Locate the cell with the specified text and output its [X, Y] center coordinate. 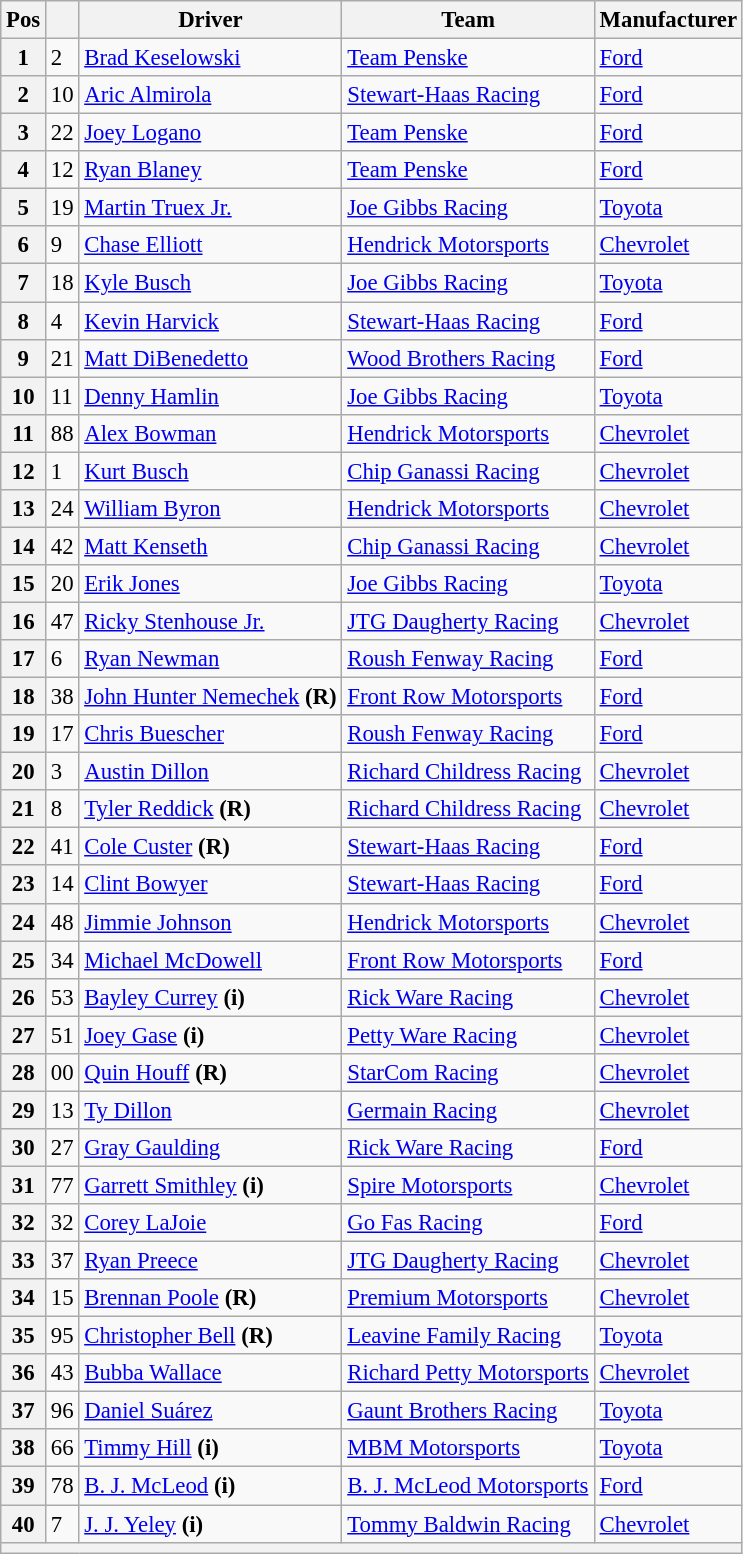
77 [62, 1185]
Kyle Busch [210, 283]
Timmy Hill (i) [210, 1449]
33 [24, 1261]
Premium Motorsports [468, 1298]
Bayley Currey (i) [210, 997]
Aric Almirola [210, 95]
John Hunter Nemechek (R) [210, 697]
William Byron [210, 509]
25 [24, 960]
Petty Ware Racing [468, 1035]
Ryan Preece [210, 1261]
78 [62, 1486]
MBM Motorsports [468, 1449]
Kurt Busch [210, 471]
Brennan Poole (R) [210, 1298]
Manufacturer [668, 20]
39 [24, 1486]
53 [62, 997]
31 [24, 1185]
41 [62, 847]
51 [62, 1035]
Wood Brothers Racing [468, 358]
43 [62, 1373]
Matt Kenseth [210, 546]
40 [24, 1524]
35 [24, 1336]
StarCom Racing [468, 1073]
Driver [210, 20]
Leavine Family Racing [468, 1336]
Joey Logano [210, 133]
Christopher Bell (R) [210, 1336]
J. J. Yeley (i) [210, 1524]
Denny Hamlin [210, 396]
95 [62, 1336]
28 [24, 1073]
47 [62, 621]
23 [24, 885]
16 [24, 621]
30 [24, 1148]
Ryan Blaney [210, 170]
Alex Bowman [210, 433]
B. J. McLeod (i) [210, 1486]
88 [62, 433]
Germain Racing [468, 1110]
Joey Gase (i) [210, 1035]
Clint Bowyer [210, 885]
96 [62, 1411]
Richard Petty Motorsports [468, 1373]
Chase Elliott [210, 245]
B. J. McLeod Motorsports [468, 1486]
5 [24, 208]
00 [62, 1073]
Gaunt Brothers Racing [468, 1411]
Erik Jones [210, 584]
Corey LaJoie [210, 1223]
Martin Truex Jr. [210, 208]
Team [468, 20]
Daniel Suárez [210, 1411]
Ty Dillon [210, 1110]
Ryan Newman [210, 659]
66 [62, 1449]
Quin Houff (R) [210, 1073]
Jimmie Johnson [210, 922]
Michael McDowell [210, 960]
Garrett Smithley (i) [210, 1185]
Matt DiBenedetto [210, 358]
42 [62, 546]
29 [24, 1110]
Gray Gaulding [210, 1148]
Kevin Harvick [210, 321]
36 [24, 1373]
Chris Buescher [210, 734]
48 [62, 922]
Spire Motorsports [468, 1185]
Bubba Wallace [210, 1373]
26 [24, 997]
Tommy Baldwin Racing [468, 1524]
Pos [24, 20]
Brad Keselowski [210, 58]
Cole Custer (R) [210, 847]
Tyler Reddick (R) [210, 809]
Go Fas Racing [468, 1223]
Ricky Stenhouse Jr. [210, 621]
Austin Dillon [210, 772]
